Identify which cell holds the provided text, then report its (x, y) central coordinate. 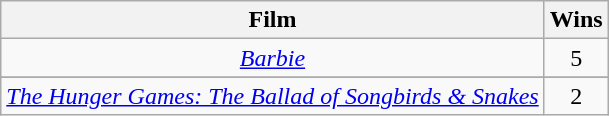
The Hunger Games: The Ballad of Songbirds & Snakes (272, 96)
Film (272, 20)
5 (576, 58)
2 (576, 96)
Barbie (272, 58)
Wins (576, 20)
